Search for the cell housing the specified text and yield its (X, Y) center coordinate. 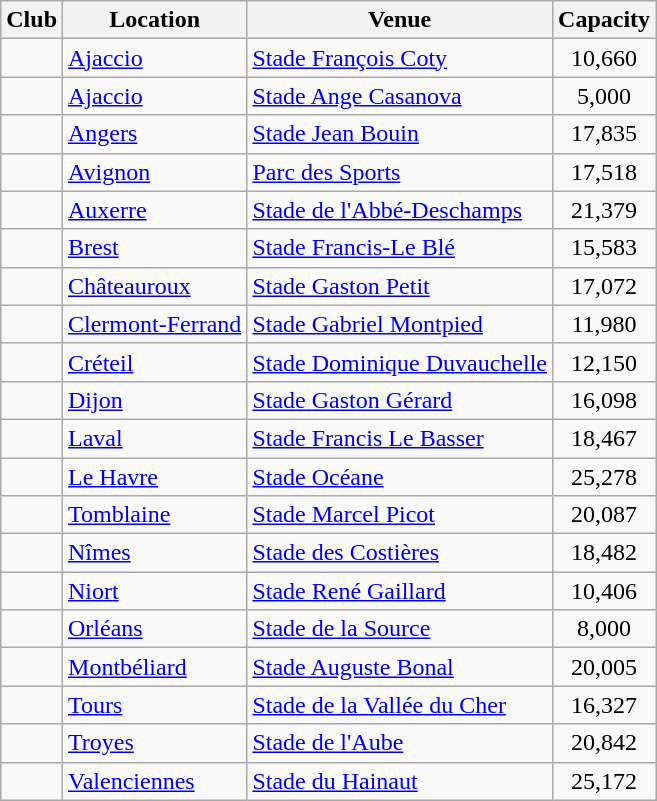
Stade de l'Aube (400, 743)
Capacity (604, 20)
Clermont-Ferrand (155, 324)
Montbéliard (155, 667)
15,583 (604, 248)
Le Havre (155, 477)
Stade Francis Le Basser (400, 438)
10,406 (604, 591)
25,278 (604, 477)
Niort (155, 591)
Stade Gaston Petit (400, 286)
Valenciennes (155, 781)
Stade François Coty (400, 58)
11,980 (604, 324)
20,005 (604, 667)
Stade Marcel Picot (400, 515)
20,842 (604, 743)
Stade de la Source (400, 629)
Venue (400, 20)
Parc des Sports (400, 172)
16,098 (604, 400)
Stade du Hainaut (400, 781)
Avignon (155, 172)
Stade Ange Casanova (400, 96)
Brest (155, 248)
Stade Gaston Gérard (400, 400)
25,172 (604, 781)
18,482 (604, 553)
Stade Francis-Le Blé (400, 248)
12,150 (604, 362)
21,379 (604, 210)
Tours (155, 705)
8,000 (604, 629)
Tomblaine (155, 515)
Châteauroux (155, 286)
Location (155, 20)
16,327 (604, 705)
10,660 (604, 58)
Stade Auguste Bonal (400, 667)
17,518 (604, 172)
Créteil (155, 362)
18,467 (604, 438)
Stade Dominique Duvauchelle (400, 362)
17,072 (604, 286)
Dijon (155, 400)
Club (32, 20)
Angers (155, 134)
Laval (155, 438)
17,835 (604, 134)
Stade des Costières (400, 553)
Stade de la Vallée du Cher (400, 705)
5,000 (604, 96)
Nîmes (155, 553)
20,087 (604, 515)
Stade Océane (400, 477)
Stade Gabriel Montpied (400, 324)
Troyes (155, 743)
Stade Jean Bouin (400, 134)
Auxerre (155, 210)
Stade de l'Abbé-Deschamps (400, 210)
Orléans (155, 629)
Stade René Gaillard (400, 591)
